Locate the cell with the specified text and output its [x, y] center coordinate. 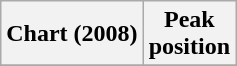
Peakposition [189, 34]
Chart (2008) [72, 34]
